For the text-containing cell, return its midpoint in [X, Y] coordinate format. 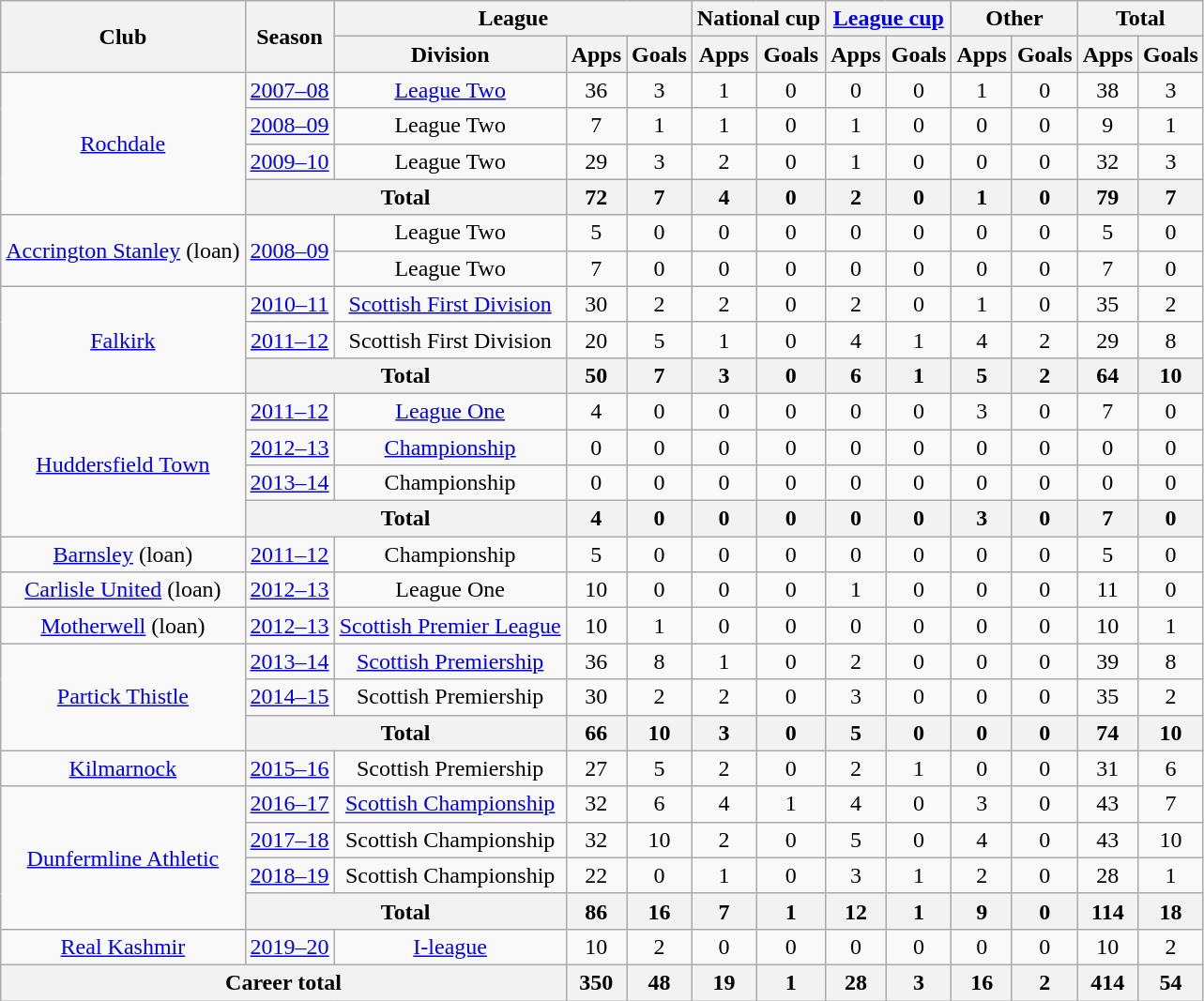
48 [660, 982]
414 [1107, 982]
11 [1107, 590]
Partick Thistle [123, 697]
12 [856, 911]
Motherwell (loan) [123, 626]
Barnsley (loan) [123, 554]
50 [596, 375]
2018–19 [289, 875]
20 [596, 340]
350 [596, 982]
22 [596, 875]
National cup [758, 19]
74 [1107, 733]
Season [289, 37]
2015–16 [289, 768]
38 [1107, 90]
2019–20 [289, 947]
League cup [889, 19]
2010–11 [289, 304]
I-league [450, 947]
19 [724, 982]
Division [450, 54]
League [512, 19]
Club [123, 37]
27 [596, 768]
86 [596, 911]
Falkirk [123, 340]
39 [1107, 661]
Carlisle United (loan) [123, 590]
2007–08 [289, 90]
79 [1107, 197]
2014–15 [289, 697]
2016–17 [289, 804]
Real Kashmir [123, 947]
18 [1171, 911]
2009–10 [289, 161]
114 [1107, 911]
Dunfermline Athletic [123, 857]
2017–18 [289, 840]
64 [1107, 375]
Career total [283, 982]
Accrington Stanley (loan) [123, 250]
31 [1107, 768]
54 [1171, 982]
72 [596, 197]
Other [1014, 19]
Kilmarnock [123, 768]
Huddersfield Town [123, 464]
Rochdale [123, 144]
66 [596, 733]
Scottish Premier League [450, 626]
